Locate the cell with the specified text and output its (x, y) center coordinate. 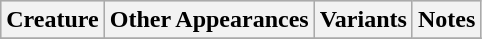
Creature (52, 20)
Notes (446, 20)
Other Appearances (209, 20)
Variants (363, 20)
